Find where the given text appears and provide that cell's center as (x, y) coordinate. 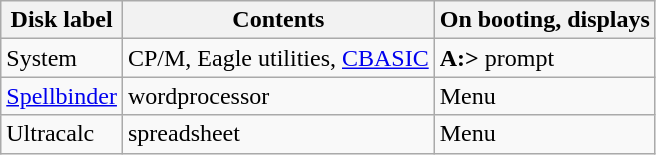
wordprocessor (278, 96)
CP/M, Eagle utilities, CBASIC (278, 58)
A:> prompt (544, 58)
spreadsheet (278, 134)
On booting, displays (544, 20)
Ultracalc (62, 134)
System (62, 58)
Spellbinder (62, 96)
Disk label (62, 20)
Contents (278, 20)
